Output the (x, y) coordinate of the center of the cell containing the given text.  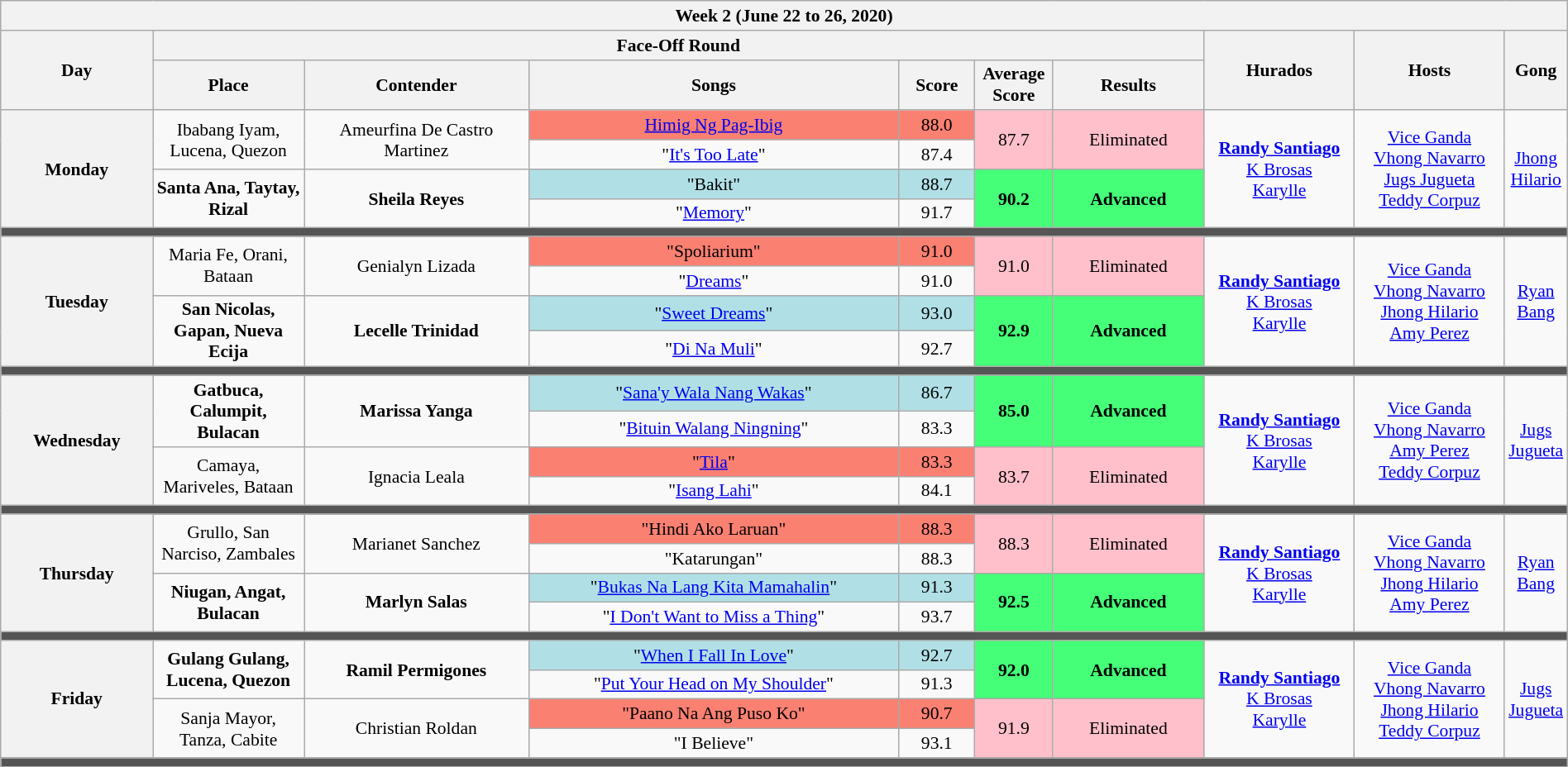
84.1 (937, 491)
88.0 (937, 126)
92.0 (1014, 669)
Average Score (1014, 84)
92.5 (1014, 602)
"When I Fall In Love" (714, 655)
Week 2 (June 22 to 26, 2020) (784, 16)
"Bituin Walang Ningning" (714, 428)
Marianet Sanchez (417, 544)
86.7 (937, 393)
90.2 (1014, 198)
Place (228, 84)
Hurados (1279, 71)
Vice Ganda Vhong Navarro Jugs Jugueta Teddy Corpuz (1429, 169)
Lecelle Trinidad (417, 331)
Day (77, 71)
Gatbuca, Calumpit, Bulacan (228, 412)
Jhong Hilario (1536, 169)
Camaya, Mariveles, Bataan (228, 476)
Hosts (1429, 71)
83.7 (1014, 476)
"Paano Na Ang Puso Ko" (714, 714)
Maria Fe, Orani, Bataan (228, 266)
Ibabang Iyam, Lucena, Quezon (228, 141)
Vice Ganda Vhong Navarro Jhong Hilario Teddy Corpuz (1429, 699)
Results (1128, 84)
87.4 (937, 155)
Wednesday (77, 441)
93.0 (937, 312)
85.0 (1014, 412)
Monday (77, 169)
Grullo, San Narciso, Zambales (228, 544)
Score (937, 84)
"Bukas Na Lang Kita Mamahalin" (714, 588)
Gulang Gulang, Lucena, Quezon (228, 669)
"Isang Lahi" (714, 491)
Contender (417, 84)
"Bakit" (714, 184)
92.9 (1014, 331)
"I Don't Want to Miss a Thing" (714, 617)
Tuesday (77, 302)
Santa Ana, Taytay, Rizal (228, 198)
"Put Your Head on My Shoulder" (714, 684)
91.9 (1014, 729)
"Memory" (714, 213)
"Katarungan" (714, 559)
"Sweet Dreams" (714, 312)
Niugan, Angat, Bulacan (228, 602)
Ignacia Leala (417, 476)
90.7 (937, 714)
"Di Na Muli" (714, 349)
93.1 (937, 744)
Christian Roldan (417, 729)
Sheila Reyes (417, 198)
Vice Ganda Vhong Navarro Amy Perez Teddy Corpuz (1429, 441)
Himig Ng Pag-Ibig (714, 126)
Sanja Mayor, Tanza, Cabite (228, 729)
Marlyn Salas (417, 602)
93.7 (937, 617)
Ramil Permigones (417, 669)
"Dreams" (714, 281)
Face-Off Round (678, 45)
Songs (714, 84)
San Nicolas, Gapan, Nueva Ecija (228, 331)
Marissa Yanga (417, 412)
Gong (1536, 71)
"Tila" (714, 462)
87.7 (1014, 141)
Friday (77, 699)
91.7 (937, 213)
"Sana'y Wala Nang Wakas" (714, 393)
Ameurfina De Castro Martinez (417, 141)
Genialyn Lizada (417, 266)
88.7 (937, 184)
"Spoliarium" (714, 251)
"It's Too Late" (714, 155)
Thursday (77, 573)
"I Believe" (714, 744)
"Hindi Ako Laruan" (714, 529)
